Capture the cell that displays the provided text and extract its [x, y] central coordinate. 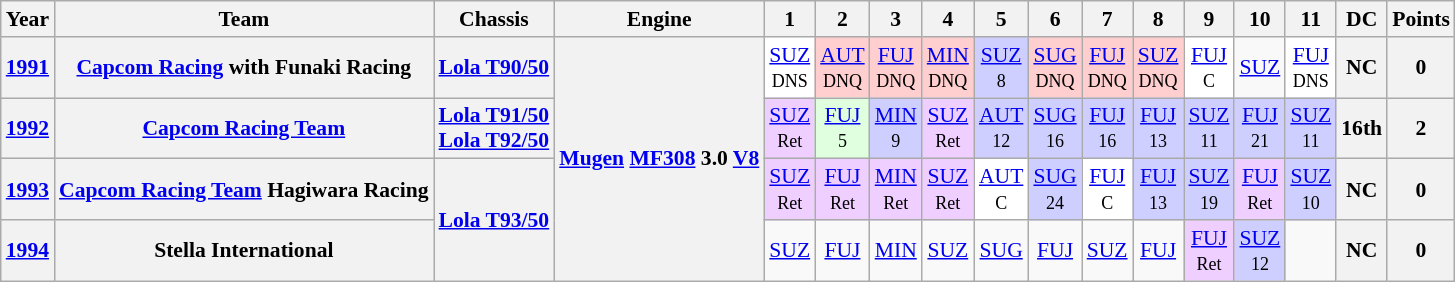
Capcom Racing with Funaki Racing [244, 68]
7 [1108, 19]
9 [1210, 19]
SUGDNQ [1054, 68]
SUZ8 [1001, 68]
FUJ5 [842, 128]
AUT12 [1001, 128]
Team [244, 19]
SUG24 [1054, 190]
Chassis [494, 19]
Mugen MF308 3.0 V8 [659, 159]
6 [1054, 19]
Capcom Racing Team Hagiwara Racing [244, 190]
10 [1260, 19]
SUG [1001, 250]
Engine [659, 19]
Lola T90/50 [494, 68]
8 [1158, 19]
AUTC [1001, 190]
16th [1362, 128]
MINDNQ [948, 68]
Lola T91/50Lola T92/50 [494, 128]
AUTDNQ [842, 68]
FUJDNS [1310, 68]
DC [1362, 19]
1993 [28, 190]
FUJ21 [1260, 128]
4 [948, 19]
MIN [896, 250]
1992 [28, 128]
Capcom Racing Team [244, 128]
MINRet [896, 190]
Stella International [244, 250]
1 [790, 19]
Lola T93/50 [494, 220]
SUZ10 [1310, 190]
MIN9 [896, 128]
SUZ12 [1260, 250]
3 [896, 19]
FUJ16 [1108, 128]
Points [1421, 19]
Year [28, 19]
SUZ19 [1210, 190]
5 [1001, 19]
1994 [28, 250]
SUZDNS [790, 68]
SUZDNQ [1158, 68]
SUG16 [1054, 128]
1991 [28, 68]
11 [1310, 19]
